Pinpoint the cell where the given text exists, returning its [X, Y] midpoint coordinate. 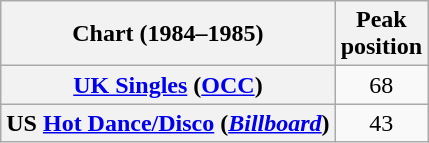
UK Singles (OCC) [168, 85]
68 [381, 85]
Peakposition [381, 34]
43 [381, 123]
US Hot Dance/Disco (Billboard) [168, 123]
Chart (1984–1985) [168, 34]
